From the cell containing the given text, extract its center point as (X, Y) coordinate. 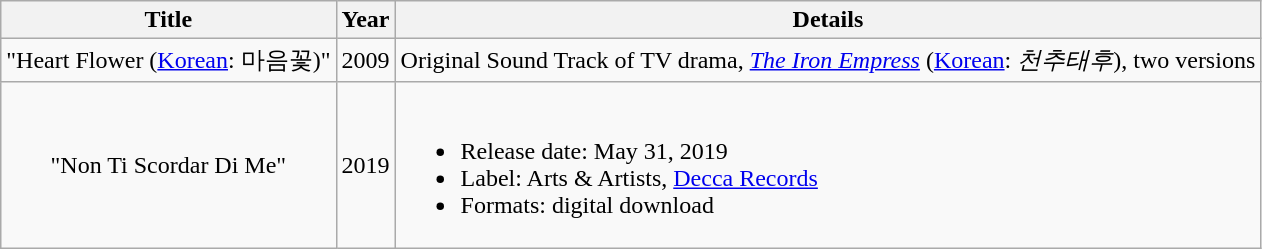
Release date: May 31, 2019Label: Arts & Artists, Decca RecordsFormats: digital download (828, 164)
Details (828, 20)
2009 (366, 60)
2019 (366, 164)
Original Sound Track of TV drama, The Iron Empress (Korean: 천추태후), two versions (828, 60)
"Heart Flower (Korean: 마음꽃)" (168, 60)
"Non Ti Scordar Di Me" (168, 164)
Year (366, 20)
Title (168, 20)
